Return [X, Y] of the center of cell containing provided text 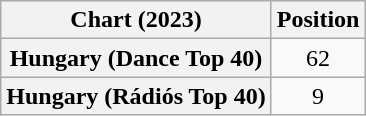
Hungary (Dance Top 40) [136, 58]
Chart (2023) [136, 20]
Position [318, 20]
9 [318, 96]
Hungary (Rádiós Top 40) [136, 96]
62 [318, 58]
